Scan for the cell matching the given text and deliver its (x, y) coordinate at center. 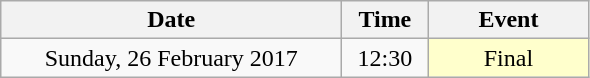
Date (172, 20)
12:30 (385, 58)
Time (385, 20)
Event (508, 20)
Final (508, 58)
Sunday, 26 February 2017 (172, 58)
